Output the [x, y] coordinate of the center of the cell containing the given text.  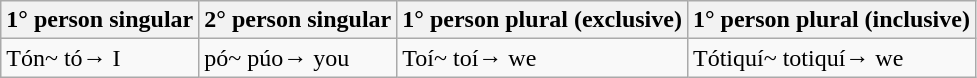
1° person plural (exclusive) [542, 20]
Tón~ tó→ I [100, 58]
pó~ púo→ you [298, 58]
Toí~ toí→ we [542, 58]
1° person plural (inclusive) [831, 20]
2° person singular [298, 20]
1° person singular [100, 20]
Tótiquí~ totiquí→ we [831, 58]
